Capture the cell that displays the provided text and extract its [x, y] central coordinate. 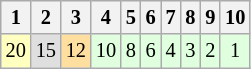
7 [171, 17]
9 [210, 17]
15 [46, 51]
5 [131, 17]
12 [76, 51]
20 [16, 51]
